Output the (X, Y) coordinate of the center of the cell containing the given text.  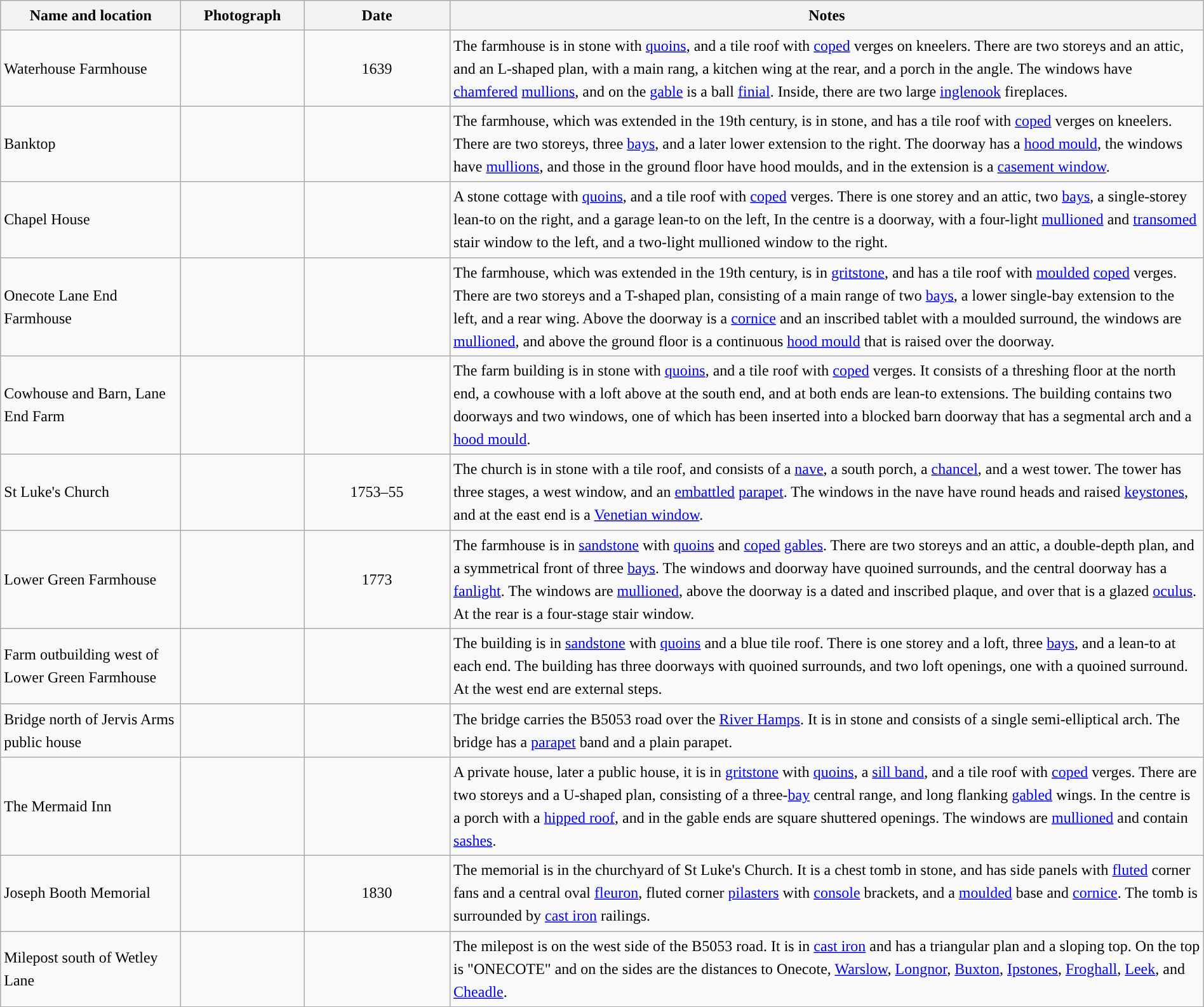
1830 (377, 893)
St Luke's Church (91, 492)
Chapel House (91, 220)
Photograph (243, 15)
Lower Green Farmhouse (91, 579)
Onecote Lane End Farmhouse (91, 306)
1639 (377, 69)
The Mermaid Inn (91, 806)
Farm outbuilding west of Lower Green Farmhouse (91, 666)
Name and location (91, 15)
1773 (377, 579)
Milepost south of Wetley Lane (91, 970)
Cowhouse and Barn, Lane End Farm (91, 405)
Banktop (91, 144)
1753–55 (377, 492)
Waterhouse Farmhouse (91, 69)
Joseph Booth Memorial (91, 893)
Notes (827, 15)
Date (377, 15)
Bridge north of Jervis Arms public house (91, 731)
